Extract the [x, y] coordinate from the center of the cell holding the provided text.  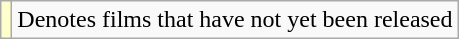
Denotes films that have not yet been released [235, 20]
